For the text-containing cell, return its midpoint in (x, y) coordinate format. 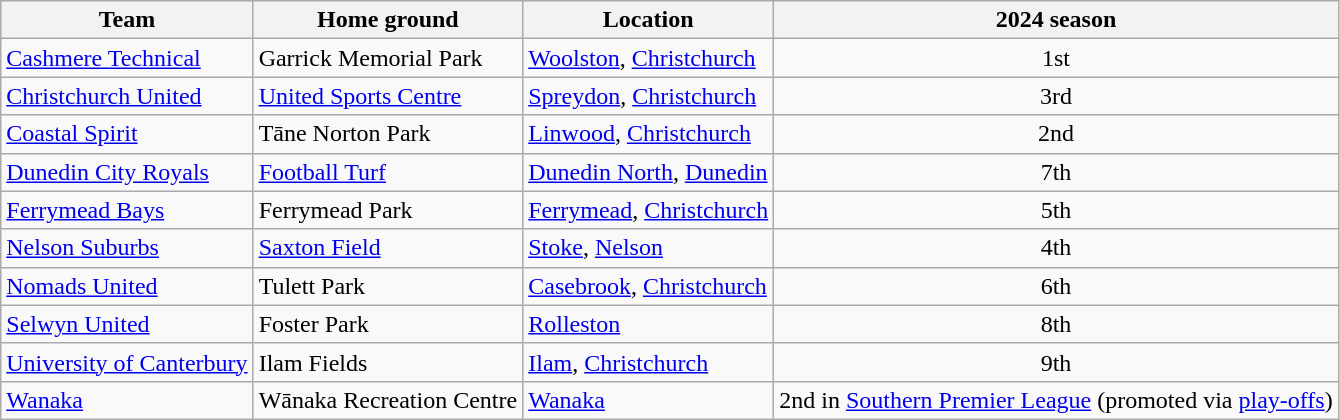
5th (1056, 210)
Tāne Norton Park (388, 134)
Nomads United (127, 286)
Saxton Field (388, 248)
Christchurch United (127, 96)
Linwood, Christchurch (648, 134)
Ferrymead, Christchurch (648, 210)
Woolston, Christchurch (648, 58)
United Sports Centre (388, 96)
Rolleston (648, 324)
Cashmere Technical (127, 58)
Casebrook, Christchurch (648, 286)
Garrick Memorial Park (388, 58)
8th (1056, 324)
6th (1056, 286)
2nd in Southern Premier League (promoted via play-offs) (1056, 400)
Team (127, 20)
University of Canterbury (127, 362)
9th (1056, 362)
Selwyn United (127, 324)
2024 season (1056, 20)
Nelson Suburbs (127, 248)
Dunedin City Royals (127, 172)
2nd (1056, 134)
Stoke, Nelson (648, 248)
Tulett Park (388, 286)
Foster Park (388, 324)
3rd (1056, 96)
4th (1056, 248)
Wānaka Recreation Centre (388, 400)
Ferrymead Park (388, 210)
Football Turf (388, 172)
Location (648, 20)
Coastal Spirit (127, 134)
Home ground (388, 20)
Ferrymead Bays (127, 210)
Ilam Fields (388, 362)
1st (1056, 58)
7th (1056, 172)
Spreydon, Christchurch (648, 96)
Ilam, Christchurch (648, 362)
Dunedin North, Dunedin (648, 172)
